Find where the given text appears and provide that cell's center as (x, y) coordinate. 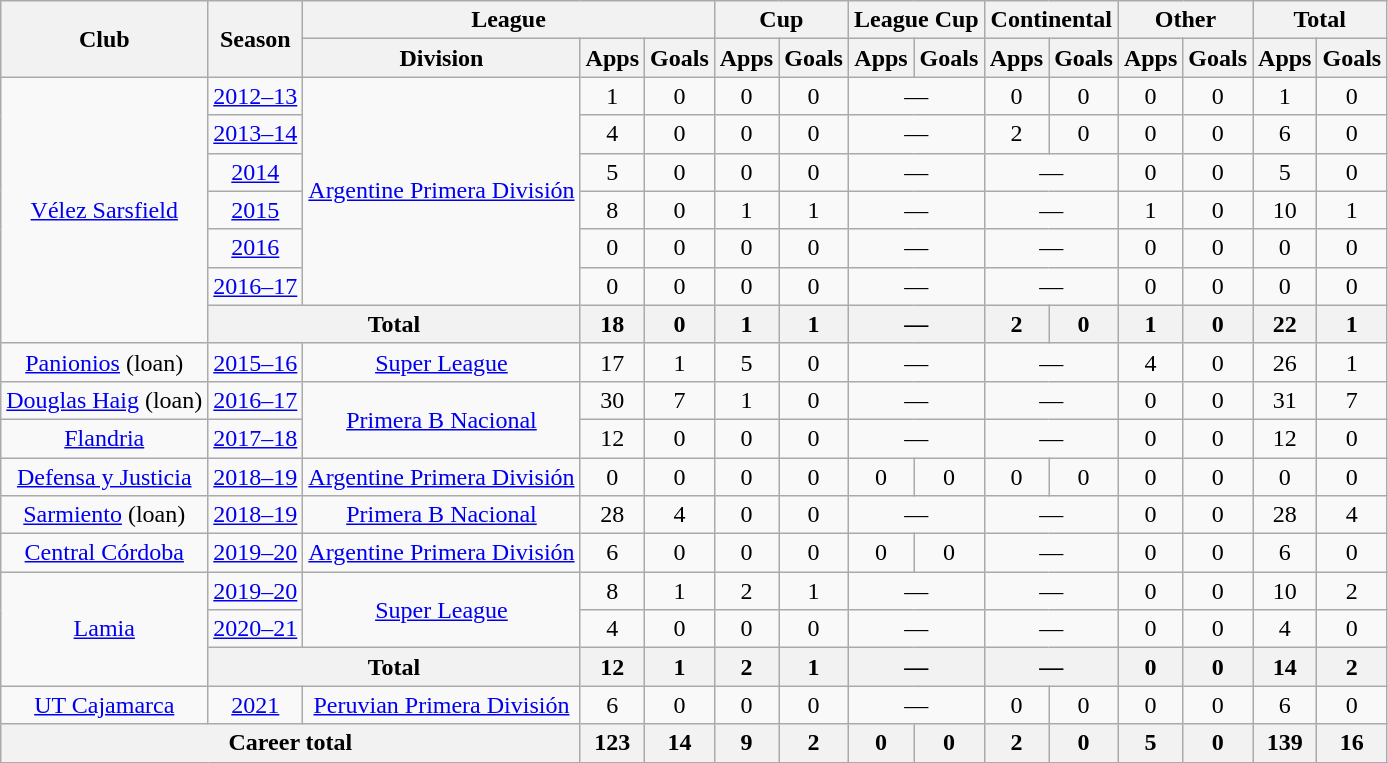
Continental (1051, 20)
18 (612, 324)
Defensa y Justicia (104, 477)
Peruvian Primera División (442, 705)
League Cup (916, 20)
2014 (256, 172)
Cup (781, 20)
Vélez Sarsfield (104, 210)
Panionios (loan) (104, 362)
Sarmiento (loan) (104, 515)
123 (612, 743)
9 (746, 743)
UT Cajamarca (104, 705)
Division (442, 58)
2021 (256, 705)
Career total (290, 743)
Lamia (104, 629)
30 (612, 400)
2016 (256, 248)
139 (1285, 743)
17 (612, 362)
Club (104, 39)
League (508, 20)
2015 (256, 210)
2013–14 (256, 134)
Central Córdoba (104, 553)
Flandria (104, 438)
2017–18 (256, 438)
2020–21 (256, 629)
Douglas Haig (loan) (104, 400)
22 (1285, 324)
31 (1285, 400)
Season (256, 39)
16 (1352, 743)
26 (1285, 362)
2012–13 (256, 96)
Other (1185, 20)
2015–16 (256, 362)
